Capture the cell that displays the provided text and extract its [x, y] central coordinate. 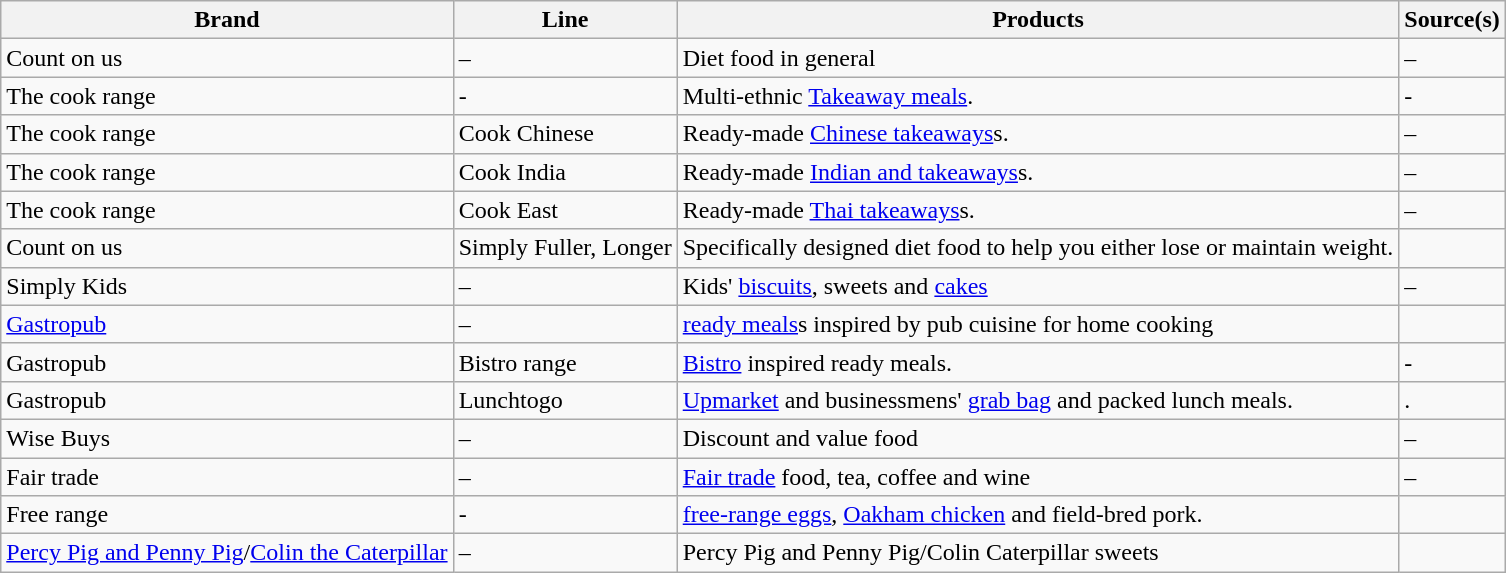
Fair trade [227, 477]
Fair trade food, tea, coffee and wine [1038, 477]
Cook Chinese [565, 134]
Multi-ethnic Takeaway meals. [1038, 96]
Specifically designed diet food to help you either lose or maintain weight. [1038, 248]
Lunchtogo [565, 400]
Upmarket and businessmens' grab bag and packed lunch meals. [1038, 400]
Ready-made Thai takeawayss. [1038, 210]
Percy Pig and Penny Pig/Colin the Caterpillar [227, 553]
Ready-made Indian and takeawayss. [1038, 172]
Cook East [565, 210]
Brand [227, 20]
Cook India [565, 172]
Diet food in general [1038, 58]
Discount and value food [1038, 438]
Ready-made Chinese takeawayss. [1038, 134]
Bistro range [565, 362]
Kids' biscuits, sweets and cakes [1038, 286]
Simply Kids [227, 286]
Source(s) [1452, 20]
Bistro inspired ready meals. [1038, 362]
Simply Fuller, Longer [565, 248]
Wise Buys [227, 438]
Percy Pig and Penny Pig/Colin Caterpillar sweets [1038, 553]
ready mealss inspired by pub cuisine for home cooking [1038, 324]
Line [565, 20]
. [1452, 400]
free-range eggs, Oakham chicken and field-bred pork. [1038, 515]
Products [1038, 20]
Free range [227, 515]
